Pinpoint the cell where the given text exists, returning its (X, Y) midpoint coordinate. 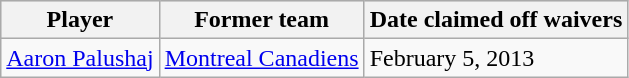
February 5, 2013 (496, 58)
Date claimed off waivers (496, 20)
Player (80, 20)
Montreal Canadiens (262, 58)
Former team (262, 20)
Aaron Palushaj (80, 58)
